Capture the cell that displays the provided text and extract its [X, Y] central coordinate. 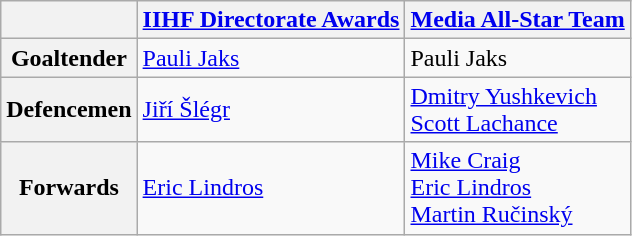
Jiří Šlégr [271, 110]
Goaltender [69, 58]
Media All-Star Team [518, 20]
Eric Lindros [271, 188]
Defencemen [69, 110]
Dmitry Yushkevich Scott Lachance [518, 110]
IIHF Directorate Awards [271, 20]
Forwards [69, 188]
Mike Craig Eric Lindros Martin Ručinský [518, 188]
